Extract the (X, Y) coordinate from the center of the cell holding the provided text.  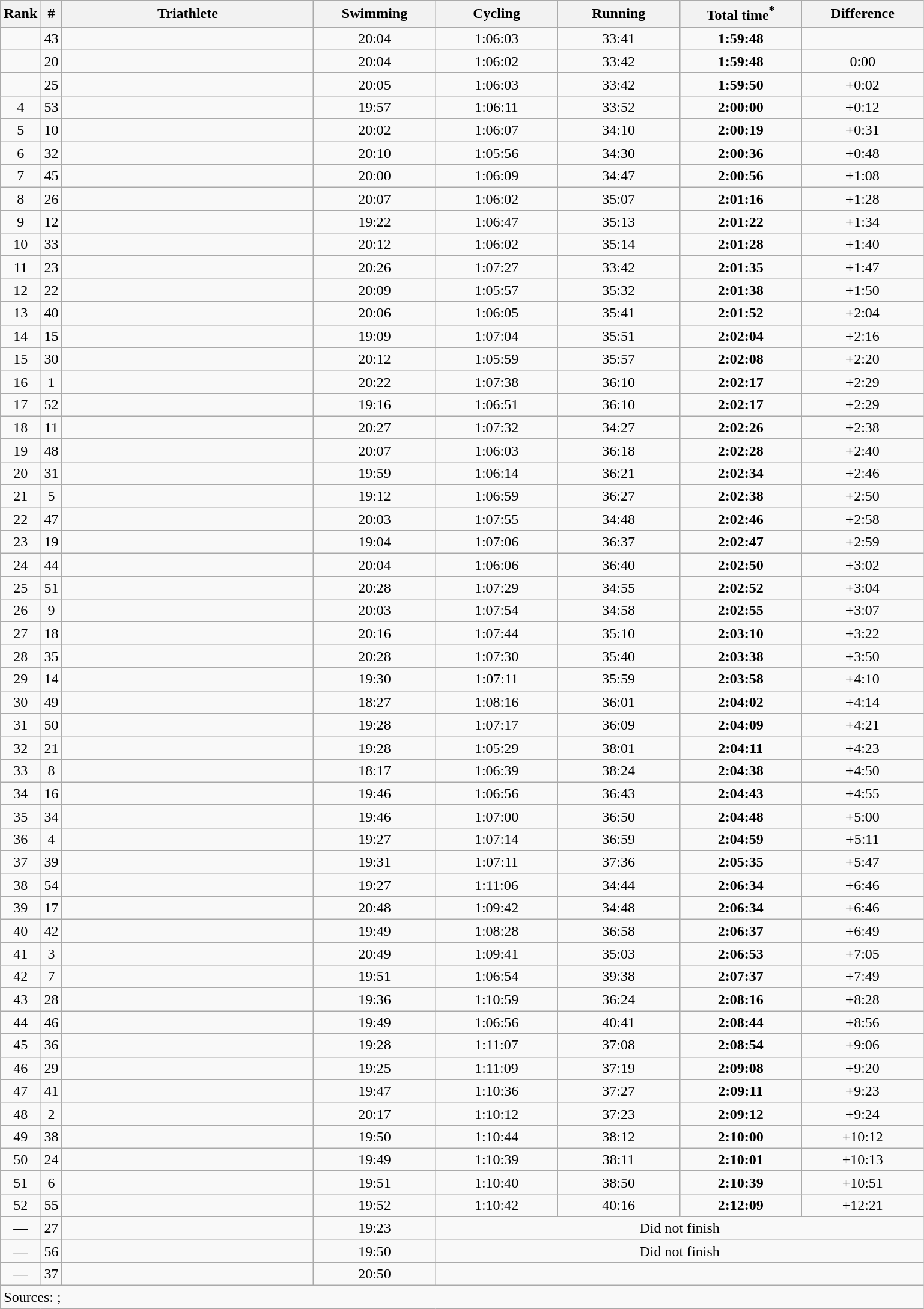
35:57 (619, 359)
2:01:28 (740, 245)
1:07:00 (496, 816)
1:06:05 (496, 313)
19:25 (375, 1068)
34:55 (619, 588)
2:04:11 (740, 748)
38:12 (619, 1137)
2:04:59 (740, 839)
+9:06 (863, 1045)
1:06:14 (496, 473)
1:07:44 (496, 633)
+5:11 (863, 839)
+1:40 (863, 245)
19:12 (375, 496)
2:12:09 (740, 1205)
2:10:39 (740, 1182)
18:17 (375, 770)
2:09:11 (740, 1091)
19:16 (375, 404)
35:03 (619, 954)
34:44 (619, 885)
35:14 (619, 245)
35:13 (619, 222)
1:06:51 (496, 404)
+2:58 (863, 519)
+0:48 (863, 153)
20:48 (375, 908)
+9:24 (863, 1114)
+2:16 (863, 336)
1:06:39 (496, 770)
1:59:50 (740, 84)
19:36 (375, 999)
2:09:12 (740, 1114)
2 (52, 1114)
+2:46 (863, 473)
2:10:00 (740, 1137)
+6:49 (863, 931)
1:08:16 (496, 702)
1:05:56 (496, 153)
Running (619, 14)
34:30 (619, 153)
+3:04 (863, 588)
37:23 (619, 1114)
36:01 (619, 702)
1:10:44 (496, 1137)
1:10:40 (496, 1182)
+1:47 (863, 267)
Rank (20, 14)
+5:47 (863, 862)
+2:59 (863, 542)
2:01:22 (740, 222)
0:00 (863, 61)
# (52, 14)
+12:21 (863, 1205)
2:04:43 (740, 793)
1:06:07 (496, 130)
19:52 (375, 1205)
2:02:28 (740, 450)
20:00 (375, 176)
35:32 (619, 290)
+2:20 (863, 359)
1:10:42 (496, 1205)
1:10:59 (496, 999)
+3:02 (863, 565)
36:27 (619, 496)
36:59 (619, 839)
36:24 (619, 999)
+0:02 (863, 84)
35:41 (619, 313)
2:01:38 (740, 290)
2:03:58 (740, 679)
+10:13 (863, 1159)
38:50 (619, 1182)
18:27 (375, 702)
38:01 (619, 748)
+10:12 (863, 1137)
2:06:53 (740, 954)
35:07 (619, 199)
1:07:14 (496, 839)
19:59 (375, 473)
Sources: ; (463, 1297)
20:26 (375, 267)
55 (52, 1205)
38:11 (619, 1159)
36:58 (619, 931)
+5:00 (863, 816)
3 (52, 954)
+9:20 (863, 1068)
20:09 (375, 290)
19:31 (375, 862)
2:05:35 (740, 862)
Cycling (496, 14)
36:18 (619, 450)
2:09:08 (740, 1068)
2:03:38 (740, 656)
+8:28 (863, 999)
34:47 (619, 176)
35:40 (619, 656)
+9:23 (863, 1091)
+0:31 (863, 130)
+2:38 (863, 427)
33:41 (619, 38)
1:11:09 (496, 1068)
20:10 (375, 153)
20:50 (375, 1274)
1:07:54 (496, 611)
Triathlete (187, 14)
2:02:47 (740, 542)
2:02:55 (740, 611)
56 (52, 1251)
20:49 (375, 954)
34:10 (619, 130)
2:08:16 (740, 999)
35:51 (619, 336)
Swimming (375, 14)
1:06:06 (496, 565)
2:02:52 (740, 588)
2:01:52 (740, 313)
2:02:50 (740, 565)
1:05:29 (496, 748)
1:07:17 (496, 725)
35:10 (619, 633)
19:57 (375, 107)
20:05 (375, 84)
36:50 (619, 816)
2:01:35 (740, 267)
37:27 (619, 1091)
19:47 (375, 1091)
37:36 (619, 862)
1:10:12 (496, 1114)
20:02 (375, 130)
1:07:32 (496, 427)
+2:40 (863, 450)
1:07:55 (496, 519)
1:06:11 (496, 107)
+4:10 (863, 679)
+2:50 (863, 496)
2:06:37 (740, 931)
2:04:02 (740, 702)
20:17 (375, 1114)
+4:14 (863, 702)
54 (52, 885)
35:59 (619, 679)
2:02:46 (740, 519)
1:05:57 (496, 290)
1:07:29 (496, 588)
1:09:41 (496, 954)
2:03:10 (740, 633)
2:07:37 (740, 977)
13 (20, 313)
+2:04 (863, 313)
33:52 (619, 107)
2:01:16 (740, 199)
20:22 (375, 382)
1:07:06 (496, 542)
Difference (863, 14)
1:06:59 (496, 496)
2:02:26 (740, 427)
36:37 (619, 542)
2:00:00 (740, 107)
34:27 (619, 427)
+4:21 (863, 725)
19:04 (375, 542)
1:08:28 (496, 931)
53 (52, 107)
1:07:30 (496, 656)
2:02:04 (740, 336)
+7:49 (863, 977)
40:16 (619, 1205)
1:05:59 (496, 359)
2:00:56 (740, 176)
2:02:34 (740, 473)
+4:55 (863, 793)
1:09:42 (496, 908)
1:11:06 (496, 885)
2:04:48 (740, 816)
1:06:47 (496, 222)
20:06 (375, 313)
20:16 (375, 633)
+1:28 (863, 199)
1:11:07 (496, 1045)
1:07:38 (496, 382)
+4:23 (863, 748)
1:10:36 (496, 1091)
36:40 (619, 565)
2:02:08 (740, 359)
2:00:19 (740, 130)
1:06:54 (496, 977)
2:04:38 (740, 770)
2:10:01 (740, 1159)
+1:08 (863, 176)
36:09 (619, 725)
36:21 (619, 473)
2:08:54 (740, 1045)
19:22 (375, 222)
2:08:44 (740, 1022)
+1:34 (863, 222)
+3:50 (863, 656)
+1:50 (863, 290)
Total time* (740, 14)
+4:50 (863, 770)
+3:22 (863, 633)
2:00:36 (740, 153)
2:02:38 (740, 496)
19:30 (375, 679)
38:24 (619, 770)
40:41 (619, 1022)
37:19 (619, 1068)
2:04:09 (740, 725)
+7:05 (863, 954)
1:07:27 (496, 267)
+10:51 (863, 1182)
+8:56 (863, 1022)
37:08 (619, 1045)
1 (52, 382)
1:07:04 (496, 336)
19:09 (375, 336)
39:38 (619, 977)
+0:12 (863, 107)
19:23 (375, 1228)
+3:07 (863, 611)
34:58 (619, 611)
1:06:09 (496, 176)
1:10:39 (496, 1159)
36:43 (619, 793)
20:27 (375, 427)
